Pinpoint the cell where the given text exists, returning its (X, Y) midpoint coordinate. 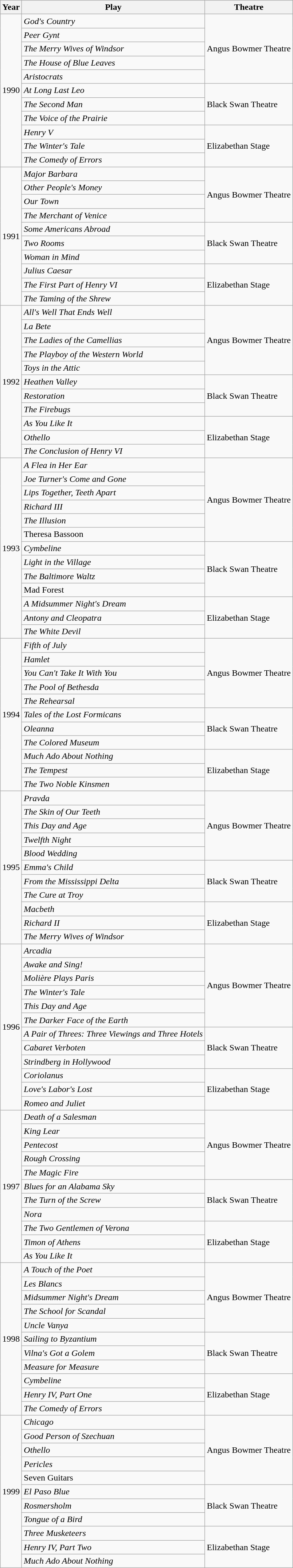
Molière Plays Paris (113, 978)
Rough Crossing (113, 1159)
Major Barbara (113, 174)
The Skin of Our Teeth (113, 812)
Two Rooms (113, 243)
Henry IV, Part One (113, 1395)
The Firebugs (113, 410)
1998 (11, 1339)
Good Person of Szechuan (113, 1436)
Richard III (113, 507)
A Pair of Threes: Three Viewings and Three Hotels (113, 1034)
Romeo and Juliet (113, 1103)
Light in the Village (113, 562)
The Tempest (113, 770)
Joe Turner's Come and Gone (113, 479)
Heathen Valley (113, 382)
The Conclusion of Henry VI (113, 451)
Our Town (113, 202)
Mad Forest (113, 590)
Henry IV, Part Two (113, 1547)
Love's Labor's Lost (113, 1089)
At Long Last Leo (113, 90)
Julius Caesar (113, 271)
1994 (11, 715)
Woman in Mind (113, 257)
The Baltimore Waltz (113, 576)
Aristocrats (113, 77)
The Magic Fire (113, 1173)
The Taming of the Shrew (113, 299)
The School for Scandal (113, 1311)
Measure for Measure (113, 1367)
Hamlet (113, 659)
The Ladies of the Camellias (113, 340)
Toys in the Attic (113, 368)
Pericles (113, 1464)
1995 (11, 867)
The White Devil (113, 632)
Awake and Sing! (113, 964)
Blood Wedding (113, 854)
The Second Man (113, 104)
1993 (11, 548)
Vilna's Got a Golem (113, 1353)
1991 (11, 236)
Strindberg in Hollywood (113, 1062)
Sailing to Byzantium (113, 1339)
Oleanna (113, 729)
Coriolanus (113, 1076)
Some Americans Abroad (113, 229)
The Colored Museum (113, 742)
Pentecost (113, 1145)
The Rehearsal (113, 701)
Richard II (113, 923)
The Two Noble Kinsmen (113, 784)
Twelfth Night (113, 839)
Restoration (113, 395)
Seven Guitars (113, 1478)
Antony and Cleopatra (113, 618)
Tales of the Lost Formicans (113, 715)
Uncle Vanya (113, 1325)
Macbeth (113, 909)
God's Country (113, 21)
A Flea in Her Ear (113, 465)
Theresa Bassoon (113, 534)
Arcadia (113, 951)
Midsummer Night's Dream (113, 1298)
The Playboy of the Western World (113, 354)
The Illusion (113, 520)
La Bete (113, 326)
Nora (113, 1214)
From the Mississippi Delta (113, 881)
Peer Gynt (113, 35)
The Two Gentlemen of Verona (113, 1228)
Other People's Money (113, 188)
Lips Together, Teeth Apart (113, 493)
Fifth of July (113, 645)
The House of Blue Leaves (113, 63)
1990 (11, 90)
The Darker Face of the Earth (113, 1020)
The First Part of Henry VI (113, 285)
Rosmersholm (113, 1506)
The Merchant of Venice (113, 215)
1992 (11, 382)
1997 (11, 1187)
1999 (11, 1491)
King Lear (113, 1131)
Emma's Child (113, 867)
A Midsummer Night's Dream (113, 604)
Les Blancs (113, 1283)
Cabaret Verboten (113, 1048)
El Paso Blue (113, 1491)
You Can't Take It With You (113, 673)
Blues for an Alabama Sky (113, 1186)
Death of a Salesman (113, 1117)
Play (113, 7)
Chicago (113, 1422)
1996 (11, 1027)
Henry V (113, 132)
Timon of Athens (113, 1242)
Pravda (113, 798)
The Turn of the Screw (113, 1200)
The Cure at Troy (113, 895)
All's Well That Ends Well (113, 312)
The Pool of Bethesda (113, 687)
Year (11, 7)
A Touch of the Poet (113, 1269)
The Voice of the Prairie (113, 118)
Three Musketeers (113, 1533)
Theatre (249, 7)
Tongue of a Bird (113, 1520)
